For the text-containing cell, return its midpoint in [x, y] coordinate format. 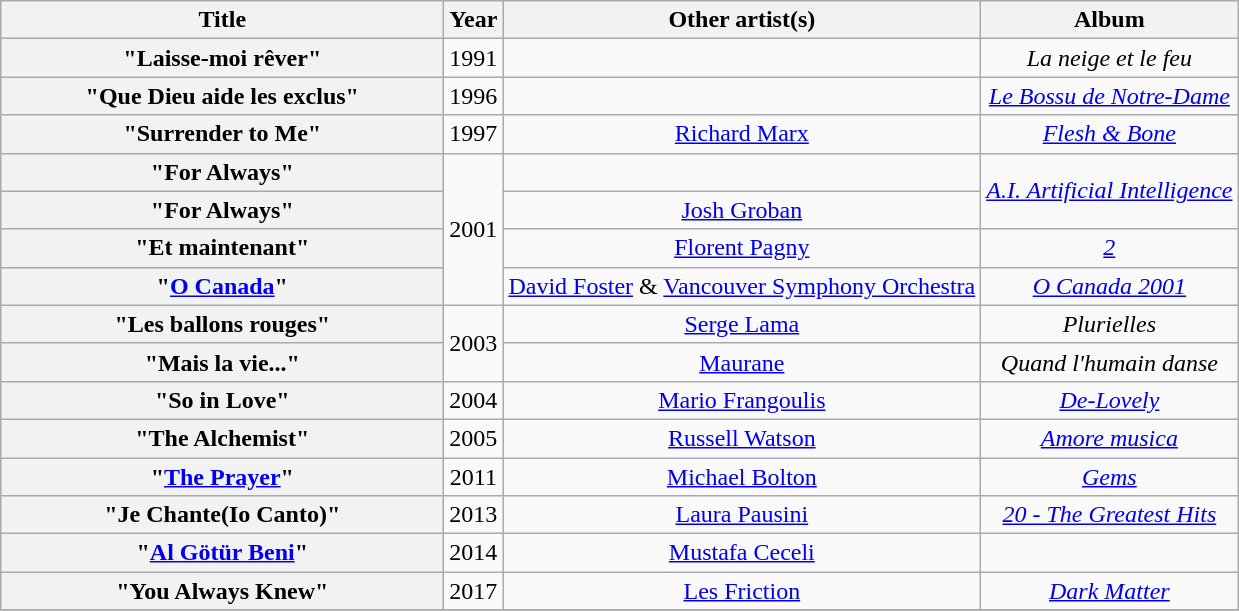
Florent Pagny [742, 248]
La neige et le feu [1110, 58]
"Surrender to Me" [222, 134]
"You Always Knew" [222, 591]
Other artist(s) [742, 20]
2001 [474, 229]
1996 [474, 96]
2003 [474, 343]
"So in Love" [222, 400]
2013 [474, 515]
"Al Götür Beni" [222, 553]
2004 [474, 400]
Year [474, 20]
Mario Frangoulis [742, 400]
Flesh & Bone [1110, 134]
Les Friction [742, 591]
2011 [474, 477]
David Foster & Vancouver Symphony Orchestra [742, 286]
Plurielles [1110, 324]
Amore musica [1110, 438]
Laura Pausini [742, 515]
2 [1110, 248]
Michael Bolton [742, 477]
2017 [474, 591]
De-Lovely [1110, 400]
"The Alchemist" [222, 438]
"Laisse-moi rêver" [222, 58]
1997 [474, 134]
Gems [1110, 477]
Richard Marx [742, 134]
O Canada 2001 [1110, 286]
"O Canada" [222, 286]
Maurane [742, 362]
Josh Groban [742, 210]
"Et maintenant" [222, 248]
Album [1110, 20]
A.I. Artificial Intelligence [1110, 191]
"Les ballons rouges" [222, 324]
20 - The Greatest Hits [1110, 515]
"Je Chante(Io Canto)" [222, 515]
"Mais la vie..." [222, 362]
2005 [474, 438]
Mustafa Ceceli [742, 553]
Le Bossu de Notre-Dame [1110, 96]
Serge Lama [742, 324]
"Que Dieu aide les exclus" [222, 96]
"The Prayer" [222, 477]
1991 [474, 58]
Dark Matter [1110, 591]
Title [222, 20]
Russell Watson [742, 438]
Quand l'humain danse [1110, 362]
2014 [474, 553]
